Find where the given text appears and provide that cell's center as [x, y] coordinate. 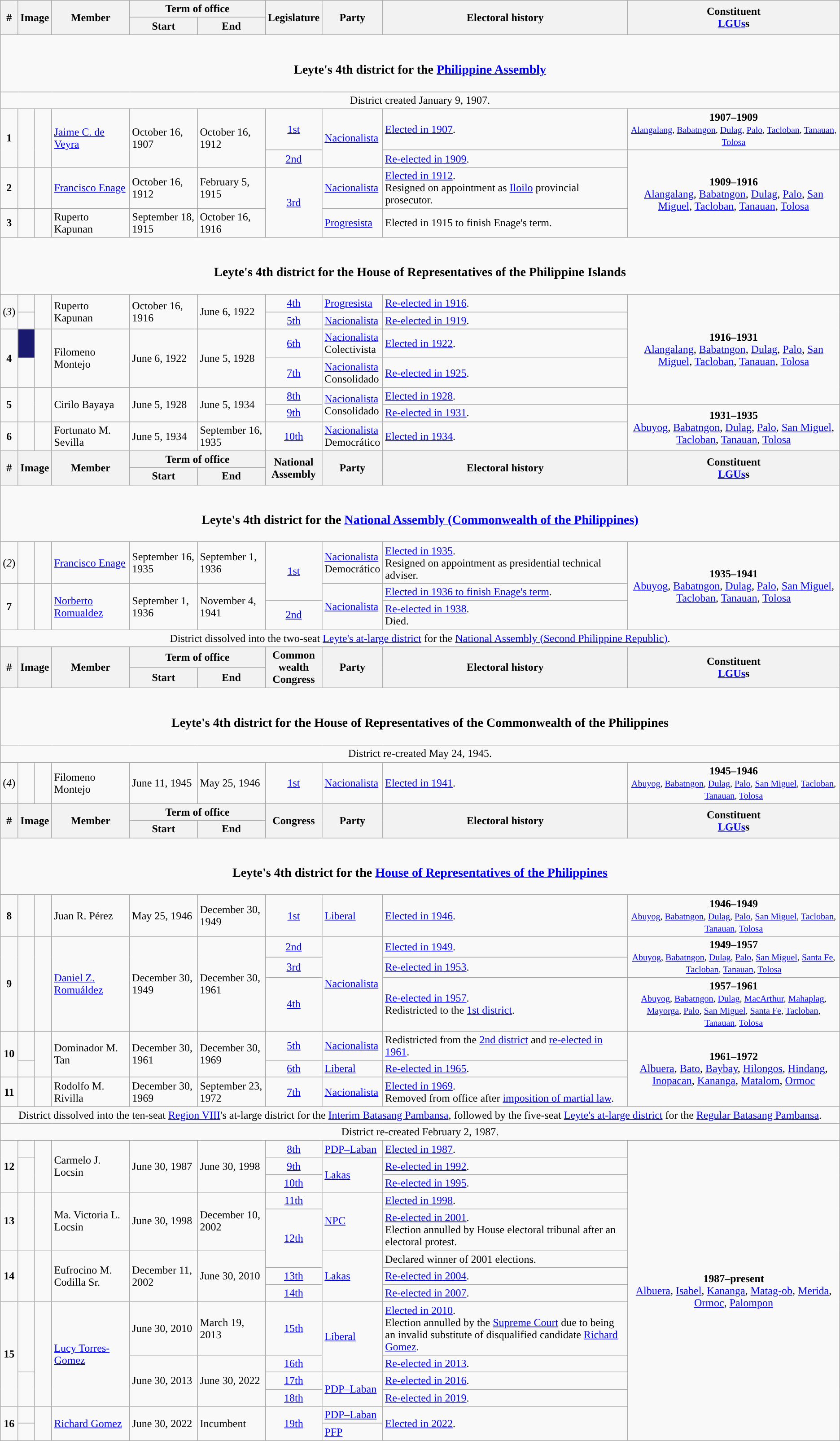
Incumbent [232, 1423]
Rodolfo M. Rivilla [91, 1092]
Leyte's 4th district for the National Assembly (Commonwealth of the Philippines) [420, 514]
8 [9, 915]
Leyte's 4th district for the House of Representatives of the Philippine Islands [420, 266]
Elected in 1912.Resigned on appointment as Iloilo provincial prosecutor. [505, 188]
Norberto Romualdez [91, 606]
NationalAssembly [293, 468]
13th [293, 1276]
15 [9, 1354]
Daniel Z. Romuáldez [91, 983]
10 [9, 1054]
1949–1957Abuyog, Babatngon, Dulag, Palo, San Miguel, Santa Fe, Tacloban, Tanauan, Tolosa [734, 957]
November 4, 1941 [232, 606]
June 11, 1945 [163, 783]
Lucy Torres-Gomez [91, 1354]
16 [9, 1423]
1946–1949Abuyog, Babatngon, Dulag, Palo, San Miguel, Tacloban, Tanauan, Tolosa [734, 915]
3 [9, 223]
11 [9, 1092]
Eufrocino M. Codilla Sr. [91, 1276]
December 10, 2002 [232, 1221]
Re-elected in 2004. [505, 1276]
16th [293, 1363]
11th [293, 1200]
Re-elected in 1938.Died. [505, 615]
19th [293, 1423]
Re-elected in 2013. [505, 1363]
7 [9, 606]
Re-elected in 1965. [505, 1069]
(4) [9, 783]
Re-elected in 1916. [505, 303]
District created January 9, 1907. [420, 100]
Elected in 1935.Resigned on appointment as presidential technical adviser. [505, 562]
2 [9, 188]
Re-elected in 1931. [505, 413]
(3) [9, 312]
1 [9, 138]
Re-elected in 1925. [505, 373]
12 [9, 1166]
Re-elected in 2001.Election annulled by House electoral tribunal after an electoral protest. [505, 1230]
Re-elected in 1919. [505, 321]
September 23, 1972 [232, 1092]
Jaime C. de Veyra [91, 138]
Re-elected in 1957.Redistricted to the 1st district. [505, 1005]
NacionalistaColectivista [353, 344]
1931–1935Abuyog, Babatngon, Dulag, Palo, San Miguel, Tacloban, Tanauan, Tolosa [734, 427]
4 [9, 358]
Elected in 2010.Election annulled by the Supreme Court due to being an invalid substitute of disqualified candidate Richard Gomez. [505, 1328]
Elected in 1946. [505, 915]
Elected in 1934. [505, 436]
Carmelo J. Locsin [91, 1166]
June 30, 1987 [163, 1166]
15th [293, 1328]
13 [9, 1221]
Re-elected in 2007. [505, 1293]
Elected in 1941. [505, 783]
1916–1931Alangalang, Babatngon, Dulag, Palo, San Miguel, Tacloban, Tanauan, Tolosa [734, 350]
1957–1961Abuyog, Babatngon, Dulag, MacArthur, Mahaplag, Mayorga, Palo, San Miguel, Santa Fe, Tacloban, Tanauan, Tolosa [734, 1005]
5 [9, 404]
District re-created May 24, 1945. [420, 754]
Fortunato M. Sevilla [91, 436]
1935–1941Abuyog, Babatngon, Dulag, Palo, San Miguel, Tacloban, Tanauan, Tolosa [734, 585]
14th [293, 1293]
Cirilo Bayaya [91, 404]
Re-elected in 2016. [505, 1381]
PFP [353, 1432]
1961–1972Albuera, Bato, Baybay, Hilongos, Hindang, Inopacan, Kananga, Matalom, Ormoc [734, 1069]
1909–1916Alangalang, Babatngon, Dulag, Palo, San Miguel, Tacloban, Tanauan, Tolosa [734, 194]
October 16, 1907 [163, 138]
6 [9, 436]
Elected in 1936 to finish Enage's term. [505, 592]
Re-elected in 1995. [505, 1183]
Re-elected in 1909. [505, 158]
Elected in 1928. [505, 396]
Redistricted from the 2nd district and re-elected in 1961. [505, 1046]
Elected in 2022. [505, 1423]
Legislature [293, 18]
Elected in 1969.Removed from office after imposition of martial law. [505, 1092]
1987–presentAlbuera, Isabel, Kananga, Matag-ob, Merida, Ormoc, Palompon [734, 1291]
Re-elected in 1953. [505, 967]
February 5, 1915 [232, 188]
(2) [9, 562]
Congress [293, 821]
Juan R. Pérez [91, 915]
Elected in 1915 to finish Enage's term. [505, 223]
Ma. Victoria L. Locsin [91, 1221]
Elected in 1922. [505, 344]
NPC [353, 1221]
Leyte's 4th district for the Philippine Assembly [420, 63]
Leyte's 4th district for the House of Representatives of the Philippines [420, 866]
Richard Gomez [91, 1423]
Elected in 1949. [505, 946]
Declared winner of 2001 elections. [505, 1259]
District dissolved into the two-seat Leyte's at-large district for the National Assembly (Second Philippine Republic). [420, 638]
18th [293, 1398]
Dominador M. Tan [91, 1054]
9 [9, 983]
Elected in 1907. [505, 129]
District re-created February 2, 1987. [420, 1132]
14 [9, 1276]
Elected in 1998. [505, 1200]
1945–1946Abuyog, Babatngon, Dulag, Palo, San Miguel, Tacloban, Tanauan, Tolosa [734, 783]
Leyte's 4th district for the House of Representatives of the Commonwealth of the Philippines [420, 716]
17th [293, 1381]
Re-elected in 2019. [505, 1398]
12th [293, 1238]
1907–1909Alangalang, Babatngon, Dulag, Palo, Tacloban, Tanauan, Tolosa [734, 129]
CommonwealthCongress [293, 668]
December 11, 2002 [163, 1276]
Elected in 1987. [505, 1149]
Re-elected in 1992. [505, 1166]
June 30, 2013 [163, 1380]
September 18, 1915 [163, 223]
March 19, 2013 [232, 1328]
